Find where the given text appears and provide that cell's center as [X, Y] coordinate. 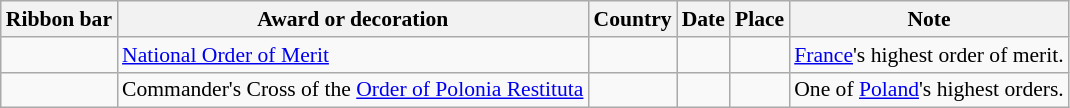
National Order of Merit [352, 55]
France's highest order of merit. [929, 55]
Note [929, 19]
Ribbon bar [59, 19]
Commander's Cross of the Order of Polonia Restituta [352, 90]
Place [760, 19]
Date [704, 19]
Award or decoration [352, 19]
One of Poland's highest orders. [929, 90]
Country [633, 19]
